Locate the cell with the specified text and output its (x, y) center coordinate. 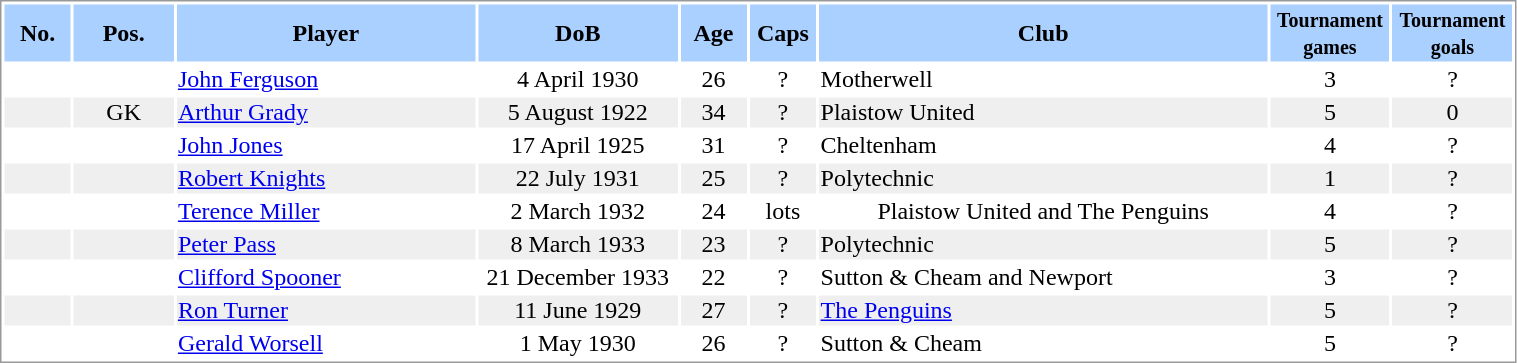
1 (1330, 179)
4 April 1930 (578, 79)
24 (713, 211)
Arthur Grady (326, 113)
22 (713, 277)
Pos. (124, 32)
The Penguins (1043, 311)
17 April 1925 (578, 145)
23 (713, 245)
Peter Pass (326, 245)
Motherwell (1043, 79)
Club (1043, 32)
Clifford Spooner (326, 277)
2 March 1932 (578, 211)
Caps (783, 32)
Terence Miller (326, 211)
21 December 1933 (578, 277)
Tournamentgames (1330, 32)
DoB (578, 32)
Sutton & Cheam (1043, 343)
lots (783, 211)
25 (713, 179)
5 August 1922 (578, 113)
No. (37, 32)
Player (326, 32)
0 (1453, 113)
Sutton & Cheam and Newport (1043, 277)
27 (713, 311)
John Jones (326, 145)
Gerald Worsell (326, 343)
Plaistow United (1043, 113)
8 March 1933 (578, 245)
Cheltenham (1043, 145)
Ron Turner (326, 311)
22 July 1931 (578, 179)
11 June 1929 (578, 311)
GK (124, 113)
31 (713, 145)
Robert Knights (326, 179)
1 May 1930 (578, 343)
Plaistow United and The Penguins (1043, 211)
Tournamentgoals (1453, 32)
Age (713, 32)
John Ferguson (326, 79)
34 (713, 113)
